Provide the [X, Y] coordinate of the cell's center where the given text is located.  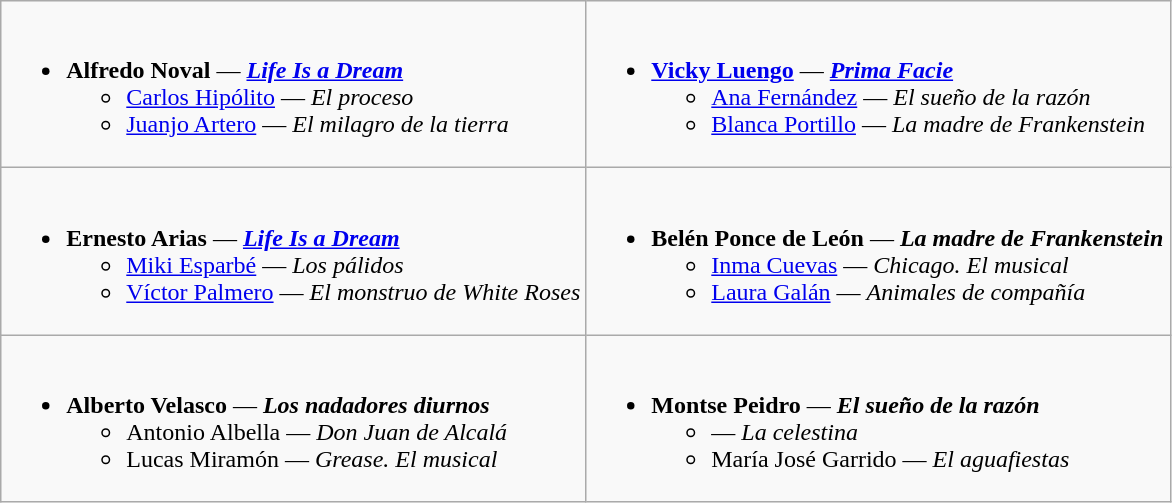
Montse Peidro — El sueño de la razón — La celestinaMaría José Garrido — El aguafiestas [878, 418]
Ernesto Arias — Life Is a DreamMiki Esparbé — Los pálidosVíctor Palmero — El monstruo de White Roses [294, 252]
Alberto Velasco — Los nadadores diurnosAntonio Albella — Don Juan de AlcaláLucas Miramón — Grease. El musical [294, 418]
Belén Ponce de León — La madre de FrankensteinInma Cuevas — Chicago. El musicalLaura Galán — Animales de compañía [878, 252]
Vicky Luengo — Prima FacieAna Fernández — El sueño de la razónBlanca Portillo — La madre de Frankenstein [878, 84]
Alfredo Noval — Life Is a DreamCarlos Hipólito — El procesoJuanjo Artero — El milagro de la tierra [294, 84]
